Pinpoint the cell where the given text exists, returning its (X, Y) midpoint coordinate. 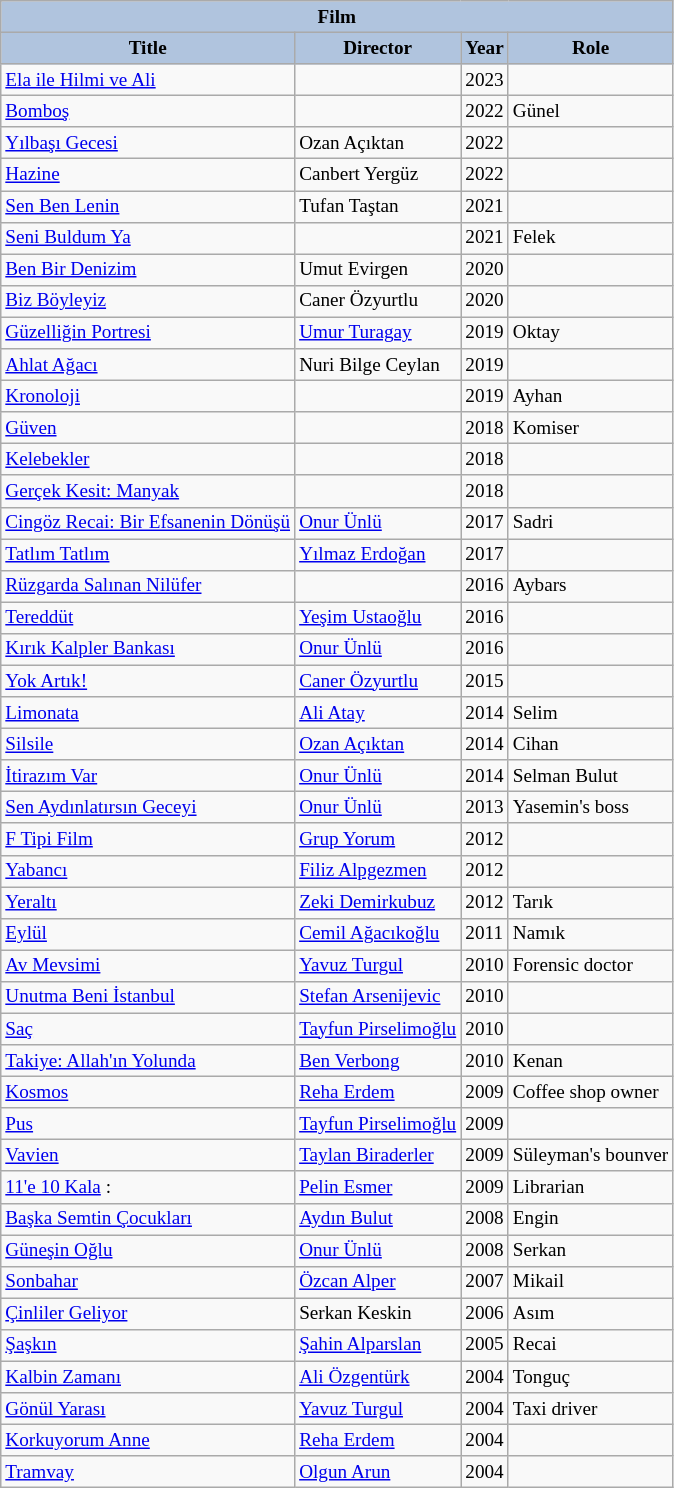
Hazine (148, 175)
Engin (590, 1219)
Güven (148, 428)
Tonguç (590, 1377)
Saç (148, 1029)
Komiser (590, 428)
Unutma Beni İstanbul (148, 997)
Asım (590, 1314)
Yasemin's boss (590, 808)
Kırık Kalpler Bankası (148, 649)
Nuri Bilge Ceylan (378, 365)
Başka Semtin Çocukları (148, 1219)
Stefan Arsenijevic (378, 997)
Filiz Alpgezmen (378, 871)
F Tipi Film (148, 839)
Yeşim Ustaoğlu (378, 618)
Sonbahar (148, 1282)
Yok Artık! (148, 681)
Ali Özgentürk (378, 1377)
Şaşkın (148, 1345)
İtirazım Var (148, 776)
Selim (590, 713)
Özcan Alper (378, 1282)
Year (485, 48)
2013 (485, 808)
2015 (485, 681)
Sen Ben Lenin (148, 206)
Serkan (590, 1251)
Seni Buldum Ya (148, 238)
Vavien (148, 1156)
Role (590, 48)
Kelebekler (148, 460)
Güneşin Oğlu (148, 1251)
2011 (485, 934)
Güzelliğin Portresi (148, 333)
2005 (485, 1345)
Ali Atay (378, 713)
Korkuyorum Anne (148, 1440)
Ayhan (590, 396)
Cihan (590, 744)
Ela ile Hilmi ve Ali (148, 80)
Ben Bir Denizim (148, 270)
Tufan Taştan (378, 206)
Şahin Alparslan (378, 1345)
Umut Evirgen (378, 270)
Taylan Biraderler (378, 1156)
Yabancı (148, 871)
Oktay (590, 333)
Gerçek Kesit: Manyak (148, 491)
Bomboş (148, 111)
Film (337, 17)
Aybars (590, 586)
Kronoloji (148, 396)
Tatlım Tatlım (148, 554)
Yılbaşı Gecesi (148, 143)
2006 (485, 1314)
Kosmos (148, 1092)
Director (378, 48)
Mikail (590, 1282)
Grup Yorum (378, 839)
Av Mevsimi (148, 966)
Takiye: Allah'ın Yolunda (148, 1061)
Tramvay (148, 1472)
Umur Turagay (378, 333)
Ben Verbong (378, 1061)
Felek (590, 238)
Günel (590, 111)
Tereddüt (148, 618)
Kenan (590, 1061)
Limonata (148, 713)
Selman Bulut (590, 776)
Tarık (590, 902)
Namık (590, 934)
Taxi driver (590, 1409)
Süleyman's bounver (590, 1156)
Çinliler Geliyor (148, 1314)
2023 (485, 80)
Title (148, 48)
Cingöz Recai: Bir Efsanenin Dönüşü (148, 523)
Pus (148, 1124)
Sen Aydınlatırsın Geceyi (148, 808)
Yeraltı (148, 902)
2007 (485, 1282)
Biz Böyleyiz (148, 301)
Cemil Ağacıkoğlu (378, 934)
Gönül Yarası (148, 1409)
Forensic doctor (590, 966)
Recai (590, 1345)
Serkan Keskin (378, 1314)
Pelin Esmer (378, 1187)
Canbert Yergüz (378, 175)
Kalbin Zamanı (148, 1377)
Eylül (148, 934)
Rüzgarda Salınan Nilüfer (148, 586)
Coffee shop owner (590, 1092)
Olgun Arun (378, 1472)
Ahlat Ağacı (148, 365)
11'e 10 Kala : (148, 1187)
Aydın Bulut (378, 1219)
Silsile (148, 744)
Sadri (590, 523)
Zeki Demirkubuz (378, 902)
Librarian (590, 1187)
Yılmaz Erdoğan (378, 554)
